Find where the given text appears and provide that cell's center as (x, y) coordinate. 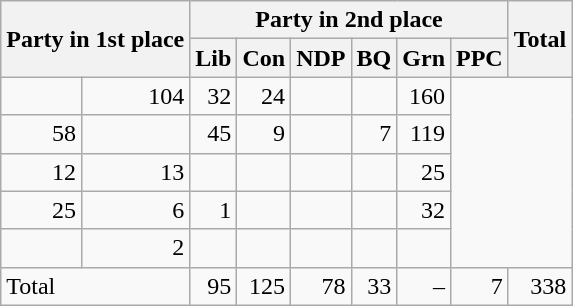
104 (135, 96)
6 (135, 210)
24 (264, 96)
Lib (214, 58)
Party in 1st place (96, 39)
160 (424, 96)
9 (264, 134)
BQ (374, 58)
Con (264, 58)
1 (214, 210)
– (424, 286)
12 (42, 172)
PPC (480, 58)
119 (424, 134)
95 (214, 286)
78 (321, 286)
Grn (424, 58)
45 (214, 134)
Party in 2nd place (349, 20)
2 (135, 248)
33 (374, 286)
13 (135, 172)
NDP (321, 58)
338 (540, 286)
125 (264, 286)
58 (42, 134)
